Detect which cell encompasses the target text, then output its (x, y) center coordinate. 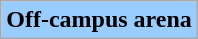
Off-campus arena (100, 20)
